Capture the cell that displays the provided text and extract its [X, Y] central coordinate. 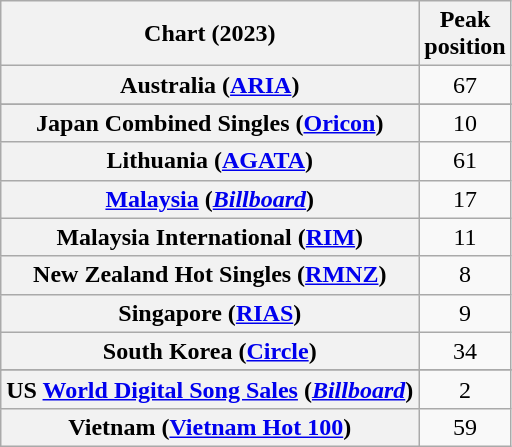
17 [465, 199]
New Zealand Hot Singles (RMNZ) [210, 275]
Peakposition [465, 34]
10 [465, 123]
Vietnam (Vietnam Hot 100) [210, 427]
Singapore (RIAS) [210, 313]
Malaysia (Billboard) [210, 199]
Malaysia International (RIM) [210, 237]
34 [465, 351]
67 [465, 85]
US World Digital Song Sales (Billboard) [210, 389]
8 [465, 275]
2 [465, 389]
9 [465, 313]
Lithuania (AGATA) [210, 161]
South Korea (Circle) [210, 351]
61 [465, 161]
11 [465, 237]
Chart (2023) [210, 34]
Japan Combined Singles (Oricon) [210, 123]
Australia (ARIA) [210, 85]
59 [465, 427]
